Extract the (X, Y) coordinate from the center of the cell holding the provided text.  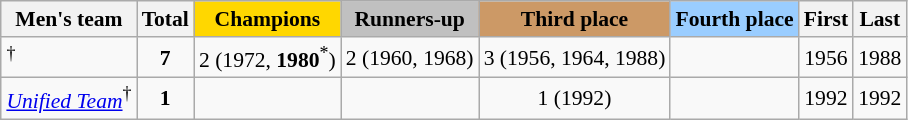
1 (166, 98)
1 (1992) (575, 98)
1988 (880, 58)
3 (1956, 1964, 1988) (575, 58)
Men's team (68, 19)
Unified Team† (68, 98)
2 (1972, 1980*) (268, 58)
Fourth place (734, 19)
Last (880, 19)
2 (1960, 1968) (410, 58)
7 (166, 58)
Runners-up (410, 19)
1956 (826, 58)
Champions (268, 19)
Total (166, 19)
† (68, 58)
Third place (575, 19)
First (826, 19)
